Scan for the cell matching the given text and deliver its (x, y) coordinate at center. 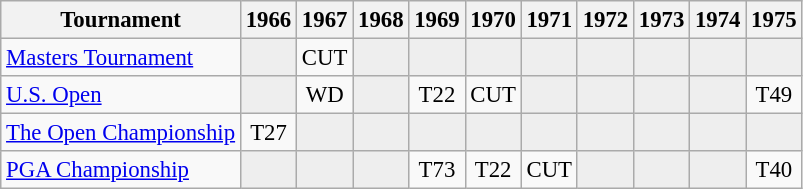
T40 (774, 170)
U.S. Open (121, 95)
1969 (437, 20)
T27 (268, 133)
WD (325, 95)
1974 (718, 20)
1970 (493, 20)
1971 (549, 20)
1968 (381, 20)
1973 (661, 20)
1975 (774, 20)
Tournament (121, 20)
T49 (774, 95)
T73 (437, 170)
1966 (268, 20)
PGA Championship (121, 170)
1972 (605, 20)
Masters Tournament (121, 58)
1967 (325, 20)
The Open Championship (121, 133)
